For the text-containing cell, return its midpoint in (X, Y) coordinate format. 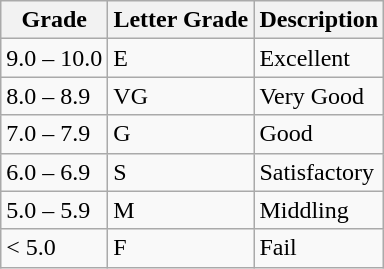
VG (181, 96)
Description (319, 20)
Satisfactory (319, 172)
7.0 – 7.9 (54, 134)
F (181, 248)
E (181, 58)
Fail (319, 248)
Very Good (319, 96)
6.0 – 6.9 (54, 172)
Excellent (319, 58)
Grade (54, 20)
M (181, 210)
5.0 – 5.9 (54, 210)
Middling (319, 210)
Letter Grade (181, 20)
Good (319, 134)
8.0 – 8.9 (54, 96)
< 5.0 (54, 248)
G (181, 134)
9.0 – 10.0 (54, 58)
S (181, 172)
